Determine the (x, y) coordinate at the center of the cell enclosing the given text.  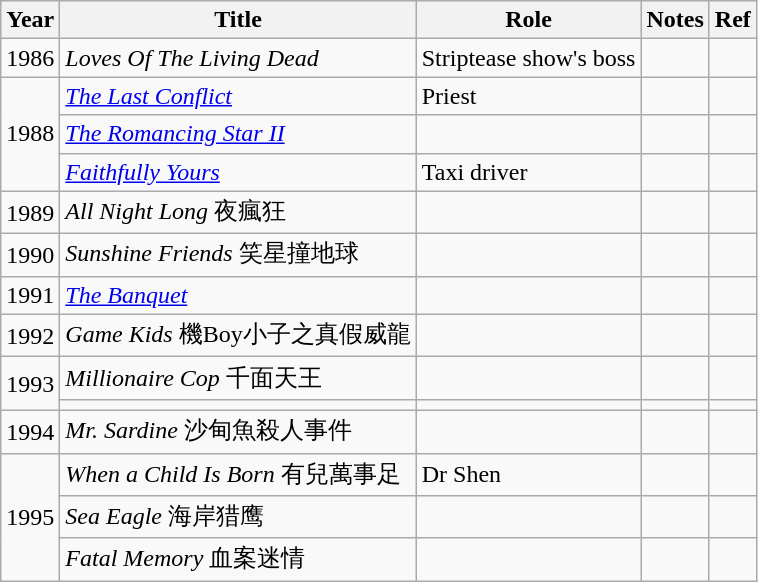
The Last Conflict (238, 96)
The Romancing Star II (238, 134)
Taxi driver (528, 172)
Millionaire Cop 千面天王 (238, 378)
1994 (30, 432)
Title (238, 20)
All Night Long 夜瘋狂 (238, 212)
Sea Eagle 海岸猎鹰 (238, 518)
The Banquet (238, 295)
Ref (732, 20)
Faithfully Yours (238, 172)
Dr Shen (528, 474)
Mr. Sardine 沙甸魚殺人事件 (238, 432)
1992 (30, 336)
Notes (675, 20)
Sunshine Friends 笑星撞地球 (238, 256)
Year (30, 20)
1986 (30, 58)
Priest (528, 96)
1989 (30, 212)
Fatal Memory 血案迷情 (238, 560)
When a Child Is Born 有兒萬事足 (238, 474)
Role (528, 20)
Loves Of The Living Dead (238, 58)
1991 (30, 295)
Game Kids 機Boy小子之真假威龍 (238, 336)
1988 (30, 134)
1990 (30, 256)
1993 (30, 384)
1995 (30, 517)
Striptease show's boss (528, 58)
